For the text-containing cell, return its midpoint in [x, y] coordinate format. 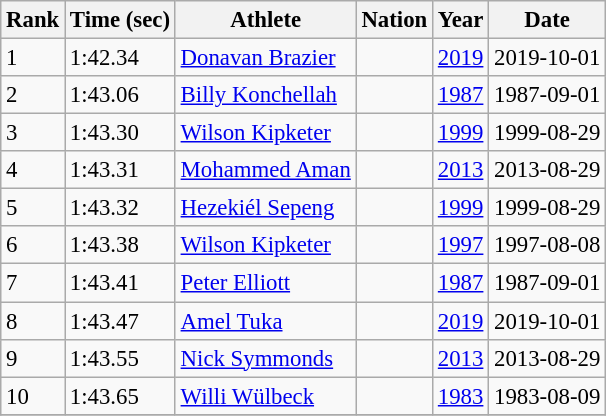
1:43.55 [120, 358]
1983-08-09 [548, 396]
Billy Konchellah [266, 95]
5 [33, 208]
Rank [33, 20]
6 [33, 245]
1:43.31 [120, 170]
9 [33, 358]
Willi Wülbeck [266, 396]
Nick Symmonds [266, 358]
Date [548, 20]
Amel Tuka [266, 321]
7 [33, 283]
1:43.32 [120, 208]
8 [33, 321]
1:43.47 [120, 321]
Nation [394, 20]
1997-08-08 [548, 245]
4 [33, 170]
1:43.65 [120, 396]
Year [461, 20]
1 [33, 58]
1:43.38 [120, 245]
2 [33, 95]
Mohammed Aman [266, 170]
Donavan Brazier [266, 58]
Hezekiél Sepeng [266, 208]
1:43.06 [120, 95]
1:43.41 [120, 283]
10 [33, 396]
3 [33, 133]
1:42.34 [120, 58]
1997 [461, 245]
1983 [461, 396]
1:43.30 [120, 133]
Time (sec) [120, 20]
Peter Elliott [266, 283]
Athlete [266, 20]
